Provide the [X, Y] coordinate of the cell's center where the given text is located.  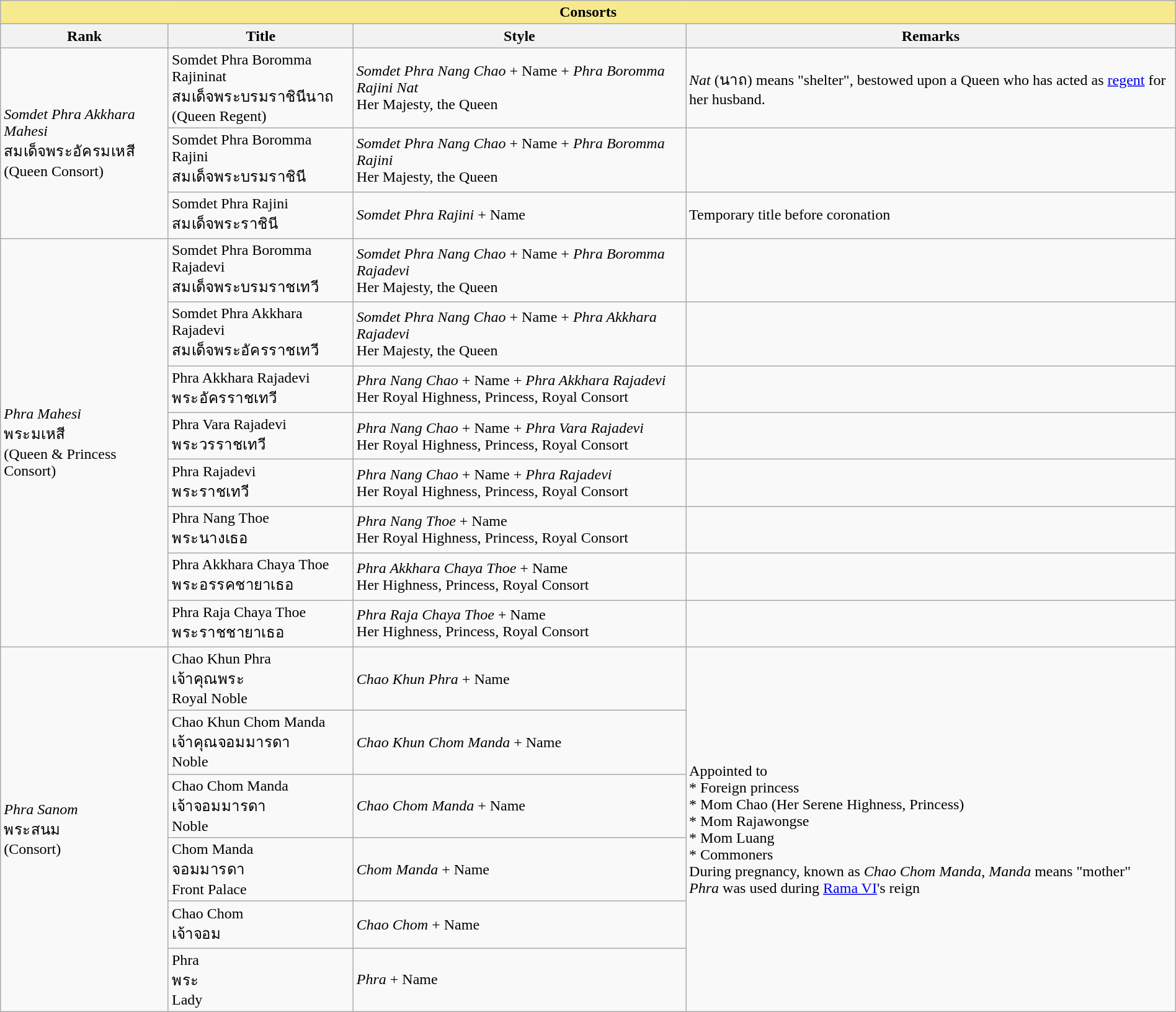
Somdet Phra Rajiniสมเด็จพระราชินี [261, 215]
Somdet Phra Boromma Rajiniสมเด็จพระบรมราชินี [261, 160]
Style [519, 36]
Phra Raja Chaya Thoeพระราชชายาเธอ [261, 624]
Chom Manda + Name [519, 869]
Chao Chom + Name [519, 925]
Somdet Phra Akkhara Rajadeviสมเด็จพระอัครราชเทวี [261, 334]
Phra Vara Rajadeviพระวรราชเทวี [261, 436]
Phra Nang Chao + Name + Phra Akkhara Rajadevi Her Royal Highness, Princess, Royal Consort [519, 389]
Phra Mahesi พระมเหสี(Queen & Princess Consort) [84, 443]
Phra Sanomพระสนม (Consort) [84, 829]
Nat (นาถ) means "shelter", bestowed upon a Queen who has acted as regent for her husband. [931, 88]
Somdet Phra Boromma Rajininatสมเด็จพระบรมราชินีนาถ(Queen Regent) [261, 88]
Somdet Phra Nang Chao + Name + Phra Akkhara Rajadevi Her Majesty, the Queen [519, 334]
Somdet Phra Akkhara Mahesi สมเด็จพระอัครมเหสี (Queen Consort) [84, 143]
Somdet Phra Rajini + Name [519, 215]
Rank [84, 36]
Phra Nang Thoe + Name Her Royal Highness, Princess, Royal Consort [519, 530]
Phra Akkhara Chaya Thoeพระอรรคชายาเธอ [261, 577]
Phra Nang Thoeพระนางเธอ [261, 530]
Phra Akkhara Rajadeviพระอัครราชเทวี [261, 389]
Somdet Phra Nang Chao + Name + Phra Boromma Rajini Her Majesty, the Queen [519, 160]
Somdet Phra Boromma Rajadeviสมเด็จพระบรมราชเทวี [261, 270]
Phra Akkhara Chaya Thoe + Name Her Highness, Princess, Royal Consort [519, 577]
Chao Khun Phra + Name [519, 678]
Phra + Name [519, 980]
Somdet Phra Nang Chao + Name + Phra Boromma Rajini Nat Her Majesty, the Queen [519, 88]
Chao Chom Mandaเจ้าจอมมารดา Noble [261, 806]
Phra Raja Chaya Thoe + Name Her Highness, Princess, Royal Consort [519, 624]
Phra Nang Chao + Name + Phra Rajadevi Her Royal Highness, Princess, Royal Consort [519, 483]
Phra Nang Chao + Name + Phra Vara Rajadevi Her Royal Highness, Princess, Royal Consort [519, 436]
Temporary title before coronation [931, 215]
Chao Chomเจ้าจอม [261, 925]
Chao Khun Chom Mandaเจ้าคุณจอมมารดา Noble [261, 743]
Somdet Phra Nang Chao + Name + Phra Boromma Rajadevi Her Majesty, the Queen [519, 270]
Title [261, 36]
Chao Khun Phraเจ้าคุณพระ Royal Noble [261, 678]
Remarks [931, 36]
Consorts [588, 12]
Phra Rajadeviพระราชเทวี [261, 483]
Chao Chom Manda + Name [519, 806]
Chom Mandaจอมมารดา Front Palace [261, 869]
Phraพระ Lady [261, 980]
Chao Khun Chom Manda + Name [519, 743]
